Output the (X, Y) coordinate of the center of the cell containing the given text.  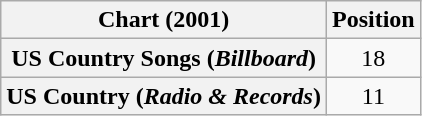
18 (373, 58)
Chart (2001) (164, 20)
11 (373, 96)
Position (373, 20)
US Country (Radio & Records) (164, 96)
US Country Songs (Billboard) (164, 58)
